Capture the cell that displays the provided text and extract its (x, y) central coordinate. 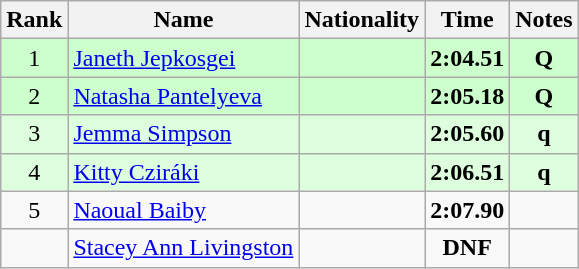
4 (34, 172)
Naoual Baiby (184, 210)
1 (34, 58)
Janeth Jepkosgei (184, 58)
Stacey Ann Livingston (184, 248)
2:07.90 (468, 210)
2:05.18 (468, 96)
2:05.60 (468, 134)
2:04.51 (468, 58)
Natasha Pantelyeva (184, 96)
DNF (468, 248)
2 (34, 96)
5 (34, 210)
Rank (34, 20)
Jemma Simpson (184, 134)
Nationality (362, 20)
3 (34, 134)
Name (184, 20)
Notes (544, 20)
Kitty Cziráki (184, 172)
Time (468, 20)
2:06.51 (468, 172)
